Provide the (x, y) coordinate of the cell's center where the given text is located.  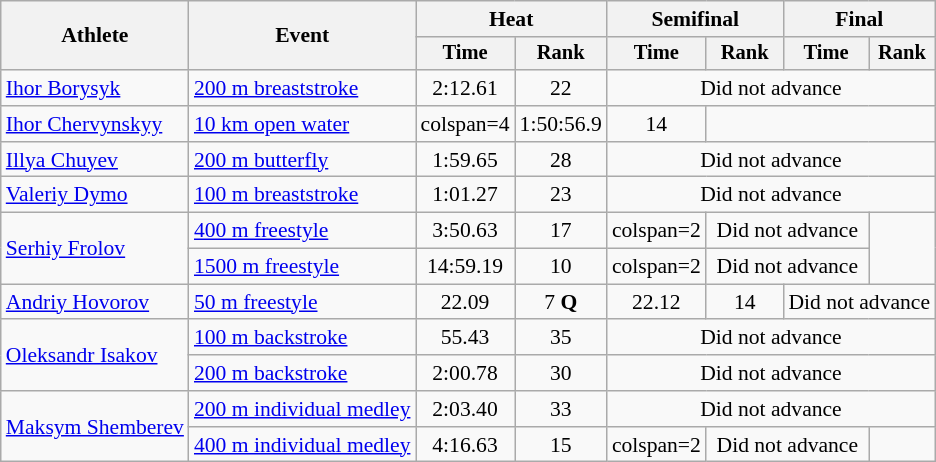
22 (561, 88)
1500 m freestyle (302, 267)
Illya Chuyev (95, 160)
200 m backstroke (302, 373)
3:50.63 (466, 231)
50 m freestyle (302, 302)
23 (561, 195)
17 (561, 231)
Andriy Hovorov (95, 302)
Final (859, 19)
Semifinal (696, 19)
100 m breaststroke (302, 195)
Oleksandr Isakov (95, 356)
2:00.78 (466, 373)
Maksym Shemberev (95, 426)
33 (561, 409)
Heat (512, 19)
30 (561, 373)
200 m individual medley (302, 409)
Valeriy Dymo (95, 195)
22.09 (466, 302)
1:50:56.9 (561, 124)
Ihor Borysyk (95, 88)
100 m backstroke (302, 338)
Event (302, 36)
10 (561, 267)
Serhiy Frolov (95, 248)
28 (561, 160)
200 m butterfly (302, 160)
2:12.61 (466, 88)
35 (561, 338)
1:01.27 (466, 195)
7 Q (561, 302)
Ihor Chervynskyy (95, 124)
1:59.65 (466, 160)
colspan=4 (466, 124)
400 m freestyle (302, 231)
55.43 (466, 338)
Athlete (95, 36)
200 m breaststroke (302, 88)
10 km open water (302, 124)
2:03.40 (466, 409)
22.12 (656, 302)
14:59.19 (466, 267)
